Find where the given text appears and provide that cell's center as (x, y) coordinate. 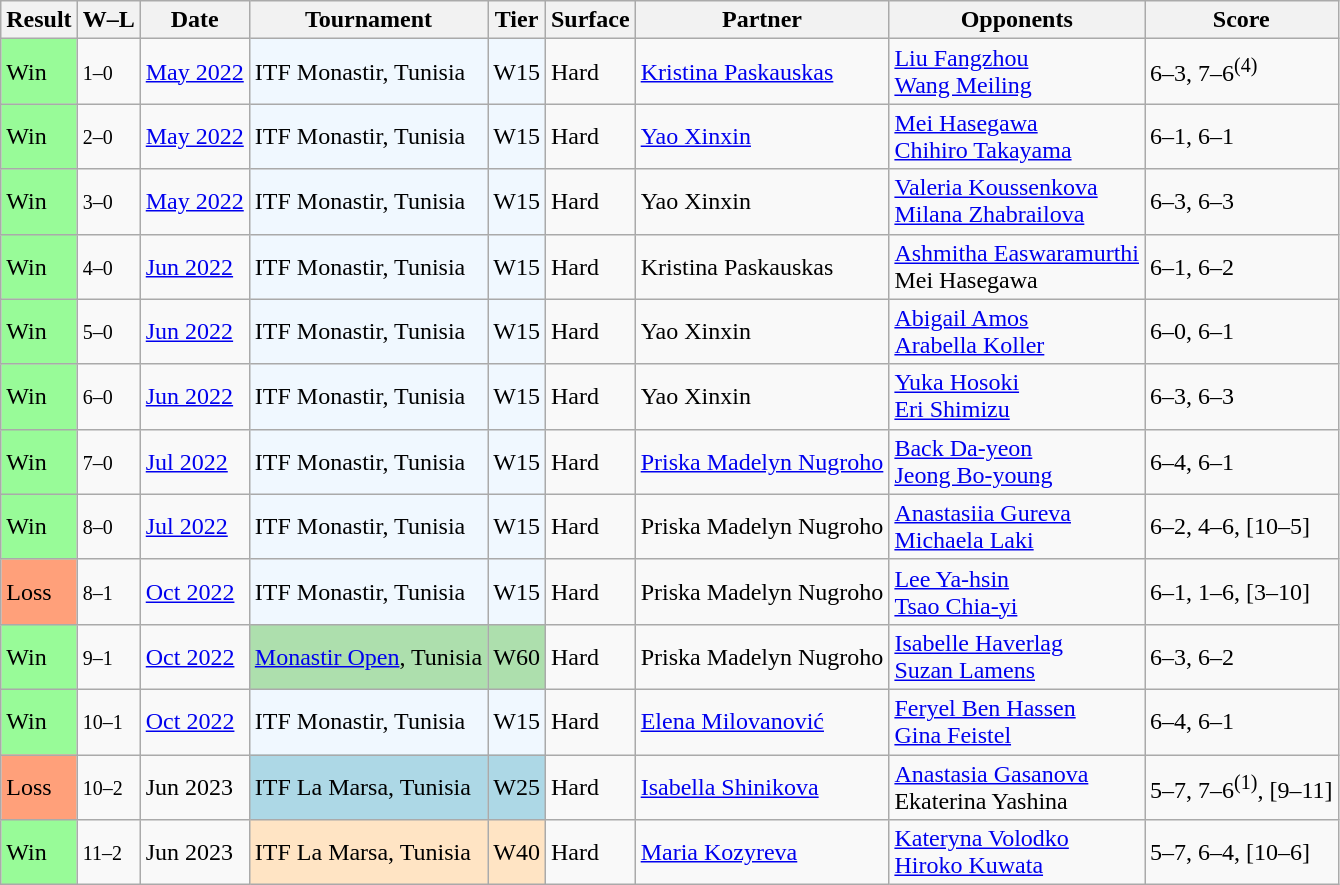
Isabelle Haverlag Suzan Lamens (1017, 656)
Abigail Amos Arabella Koller (1017, 332)
11–2 (108, 852)
W60 (517, 656)
6–3, 6–2 (1242, 656)
Liu Fangzhou Wang Meiling (1017, 72)
Valeria Koussenkova Milana Zhabrailova (1017, 202)
5–7, 7–6(1), [9–11] (1242, 786)
Ashmitha Easwaramurthi Mei Hasegawa (1017, 266)
Tier (517, 20)
5–0 (108, 332)
6–0, 6–1 (1242, 332)
Back Da-yeon Jeong Bo-young (1017, 462)
Anastasiia Gureva Michaela Laki (1017, 526)
Maria Kozyreva (762, 852)
Mei Hasegawa Chihiro Takayama (1017, 136)
3–0 (108, 202)
6–1, 1–6, [3–10] (1242, 592)
6–0 (108, 396)
2–0 (108, 136)
6–3, 7–6(4) (1242, 72)
Feryel Ben Hassen Gina Feistel (1017, 722)
1–0 (108, 72)
Date (194, 20)
Tournament (368, 20)
Monastir Open, Tunisia (368, 656)
9–1 (108, 656)
7–0 (108, 462)
W40 (517, 852)
Surface (590, 20)
5–7, 6–4, [10–6] (1242, 852)
10–2 (108, 786)
Opponents (1017, 20)
8–0 (108, 526)
Result (39, 20)
Yuka Hosoki Eri Shimizu (1017, 396)
6–1, 6–2 (1242, 266)
6–2, 4–6, [10–5] (1242, 526)
Isabella Shinikova (762, 786)
Kateryna Volodko Hiroko Kuwata (1017, 852)
W25 (517, 786)
Score (1242, 20)
8–1 (108, 592)
10–1 (108, 722)
Partner (762, 20)
Anastasia Gasanova Ekaterina Yashina (1017, 786)
6–1, 6–1 (1242, 136)
Lee Ya-hsin Tsao Chia-yi (1017, 592)
W–L (108, 20)
4–0 (108, 266)
Elena Milovanović (762, 722)
